Locate the cell with the specified text and output its [X, Y] center coordinate. 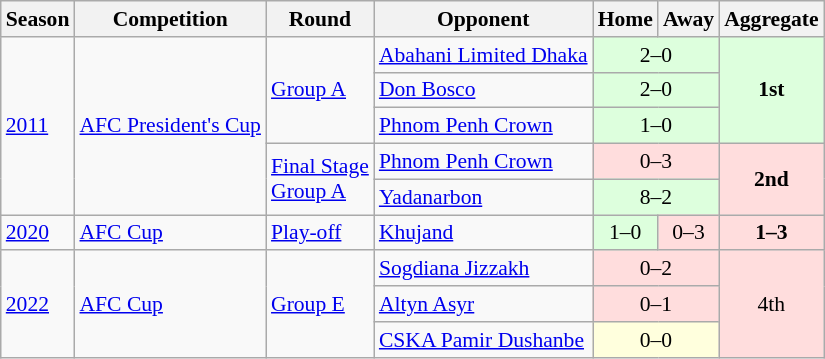
Away [688, 19]
1st [771, 90]
Aggregate [771, 19]
Altyn Asyr [484, 304]
Khujand [484, 233]
2nd [771, 180]
CSKA Pamir Dushanbe [484, 340]
Round [320, 19]
Yadanarbon [484, 197]
4th [771, 304]
Don Bosco [484, 90]
8–2 [656, 197]
Play-off [320, 233]
1–3 [771, 233]
Group A [320, 90]
Final Stage Group A [320, 180]
Group E [320, 304]
AFC President's Cup [170, 126]
2020 [38, 233]
Abahani Limited Dhaka [484, 55]
Season [38, 19]
Opponent [484, 19]
0–1 [656, 304]
Sogdiana Jizzakh [484, 269]
2022 [38, 304]
2011 [38, 126]
0–2 [656, 269]
0–0 [656, 340]
Home [626, 19]
Competition [170, 19]
